Detect which cell encompasses the target text, then output its (x, y) center coordinate. 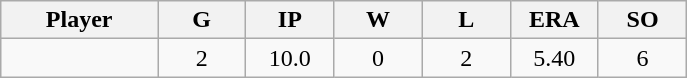
L (466, 20)
ERA (554, 20)
W (378, 20)
G (202, 20)
IP (290, 20)
Player (80, 20)
6 (642, 58)
SO (642, 20)
5.40 (554, 58)
10.0 (290, 58)
0 (378, 58)
